Pinpoint the cell where the given text exists, returning its [x, y] midpoint coordinate. 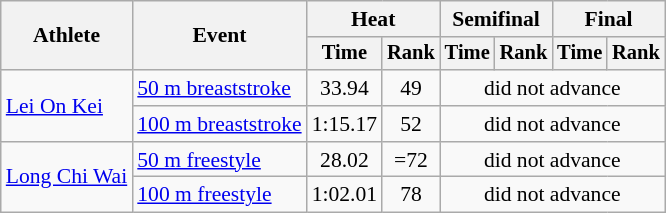
Heat [374, 19]
1:02.01 [344, 195]
=72 [411, 160]
Lei On Kei [67, 106]
Event [219, 36]
Long Chi Wai [67, 178]
78 [411, 195]
33.94 [344, 88]
1:15.17 [344, 124]
52 [411, 124]
Final [608, 19]
50 m freestyle [219, 160]
28.02 [344, 160]
50 m breaststroke [219, 88]
100 m breaststroke [219, 124]
100 m freestyle [219, 195]
Athlete [67, 36]
49 [411, 88]
Semifinal [496, 19]
